From the cell containing the given text, extract its center point as [X, Y] coordinate. 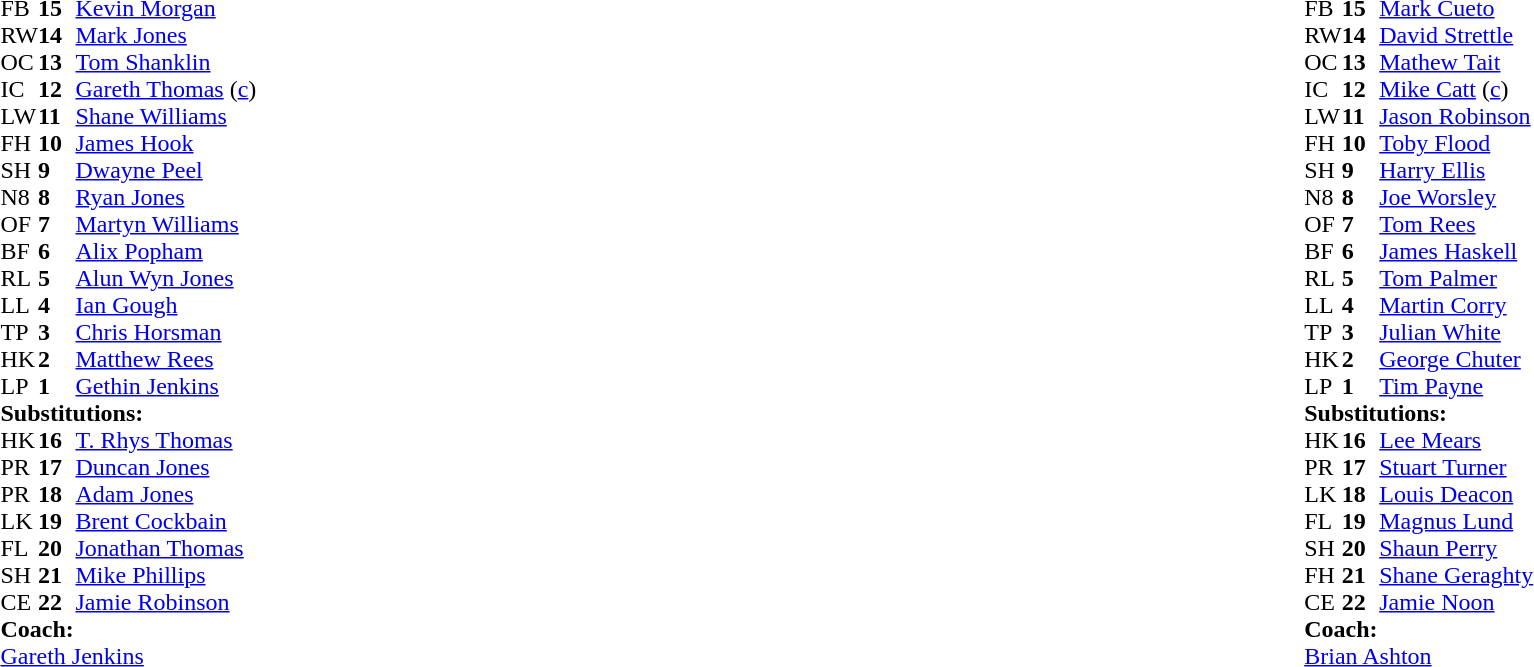
Toby Flood [1456, 144]
Harry Ellis [1456, 170]
Adam Jones [166, 494]
Louis Deacon [1456, 494]
Alix Popham [166, 252]
Gethin Jenkins [166, 386]
Ian Gough [166, 306]
Shaun Perry [1456, 548]
Alun Wyn Jones [166, 278]
Stuart Turner [1456, 468]
Mike Catt (c) [1456, 90]
Dwayne Peel [166, 170]
James Haskell [1456, 252]
Jamie Noon [1456, 602]
George Chuter [1456, 360]
Mark Jones [166, 36]
Jonathan Thomas [166, 548]
David Strettle [1456, 36]
Mike Phillips [166, 576]
Martin Corry [1456, 306]
Jamie Robinson [166, 602]
T. Rhys Thomas [166, 440]
Ryan Jones [166, 198]
Joe Worsley [1456, 198]
Matthew Rees [166, 360]
Jason Robinson [1456, 116]
Martyn Williams [166, 224]
Julian White [1456, 332]
Chris Horsman [166, 332]
Mathew Tait [1456, 62]
Magnus Lund [1456, 522]
Tom Palmer [1456, 278]
Gareth Thomas (c) [166, 90]
Duncan Jones [166, 468]
James Hook [166, 144]
Tom Rees [1456, 224]
Tom Shanklin [166, 62]
Brent Cockbain [166, 522]
Shane Williams [166, 116]
Lee Mears [1456, 440]
Tim Payne [1456, 386]
Shane Geraghty [1456, 576]
